From the cell containing the given text, extract its center point as (x, y) coordinate. 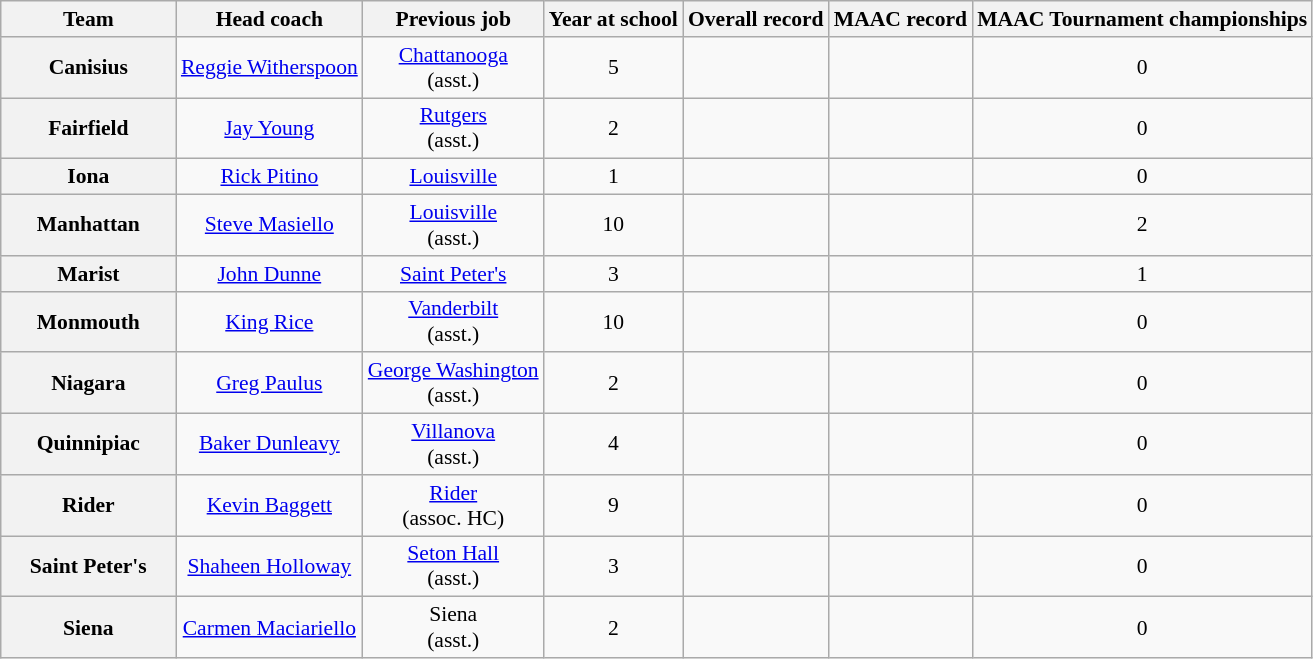
Vanderbilt(asst.) (454, 322)
Seton Hall(asst.) (454, 566)
Baker Dunleavy (270, 444)
John Dunne (270, 274)
Overall record (756, 19)
Steve Masiello (270, 226)
Year at school (614, 19)
Quinnipiac (88, 444)
George Washington(asst.) (454, 384)
Manhattan (88, 226)
MAAC record (900, 19)
Jay Young (270, 128)
Previous job (454, 19)
Team (88, 19)
Marist (88, 274)
Canisius (88, 68)
4 (614, 444)
9 (614, 506)
Monmouth (88, 322)
Rider (88, 506)
King Rice (270, 322)
Louisville (454, 177)
Niagara (88, 384)
Carmen Maciariello (270, 628)
Rutgers(asst.) (454, 128)
Siena(asst.) (454, 628)
Greg Paulus (270, 384)
5 (614, 68)
Villanova(asst.) (454, 444)
Kevin Baggett (270, 506)
Reggie Witherspoon (270, 68)
Rick Pitino (270, 177)
MAAC Tournament championships (1142, 19)
Louisville(asst.) (454, 226)
Rider(assoc. HC) (454, 506)
Head coach (270, 19)
Fairfield (88, 128)
Siena (88, 628)
Iona (88, 177)
Chattanooga(asst.) (454, 68)
Shaheen Holloway (270, 566)
